For the text-containing cell, return its midpoint in [x, y] coordinate format. 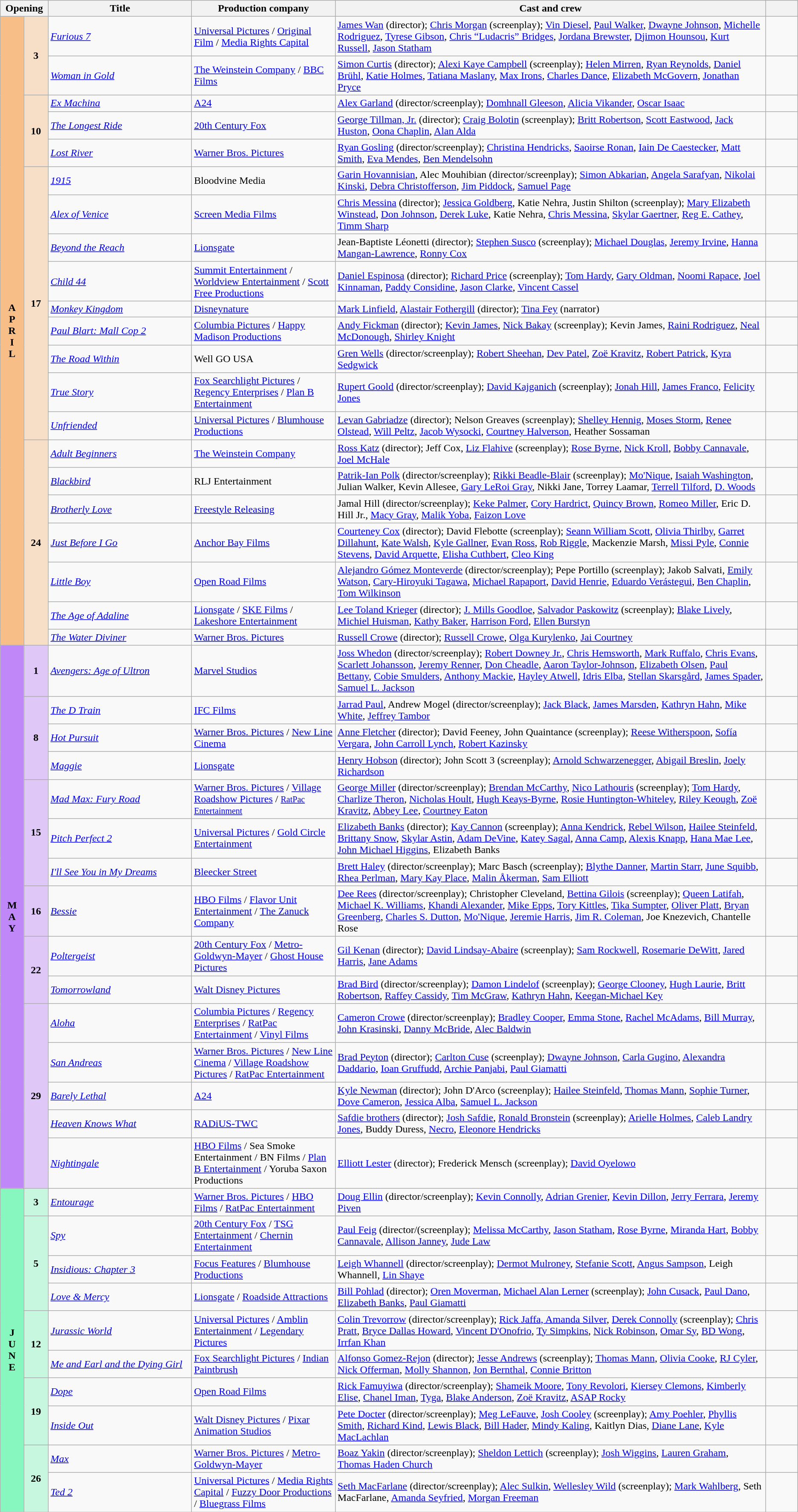
Universal Pictures / Media Rights Capital / Fuzzy Door Productions / Bluegrass Films [263, 1492]
Hot Pursuit [120, 738]
Child 44 [120, 281]
Freestyle Releasing [263, 509]
Fox Searchlight Pictures / Regency Enterprises / Plan B Entertainment [263, 392]
Gren Wells (director/screenplay); Robert Sheehan, Dev Patel, Zoë Kravitz, Robert Patrick, Kyra Sedgwick [550, 358]
Anne Fletcher (director); David Feeney, John Quaintance (screenplay); Reese Witherspoon, Sofía Vergara, John Carroll Lynch, Robert Kazinsky [550, 738]
Jarrad Paul, Andrew Mogel (director/screenplay); Jack Black, James Marsden, Kathryn Hahn, Mike White, Jeffrey Tambor [550, 710]
Pitch Perfect 2 [120, 838]
Bessie [120, 911]
5 [36, 1263]
Me and Earl and the Dying Girl [120, 1364]
Spy [120, 1236]
Jurassic World [120, 1330]
Columbia Pictures / Happy Madison Productions [263, 331]
Lionsgate / Roadside Attractions [263, 1297]
Dope [120, 1391]
20th Century Fox / Metro-Goldwyn-Mayer / Ghost House Pictures [263, 956]
Inside Out [120, 1425]
Ross Katz (director); Jeff Cox, Liz Flahive (screenplay); Rose Byrne, Nick Kroll, Bobby Cannavale, Joel McHale [550, 454]
Anchor Bay Films [263, 543]
Nightingale [120, 1163]
Brotherly Love [120, 509]
Seth MacFarlane (director/screenplay); Alec Sulkin, Wellesley Wild (screenplay); Mark Wahlberg, Seth MacFarlane, Amanda Seyfried, Morgan Freeman [550, 1492]
Avengers: Age of Ultron [120, 670]
Warner Bros. Pictures / Metro-Goldwyn-Mayer [263, 1459]
Focus Features / Blumhouse Productions [263, 1269]
12 [36, 1344]
Bleecker Street [263, 872]
26 [36, 1478]
Walt Disney Pictures [263, 990]
Woman in Gold [120, 75]
Andy Fickman (director); Kevin James, Nick Bakay (screenplay); Kevin James, Raini Rodriguez, Neal McDonough, Shirley Knight [550, 331]
Production company [263, 9]
Kyle Newman (director); John D'Arco (screenplay); Hailee Steinfeld, Thomas Mann, Sophie Turner, Dove Cameron, Jessica Alba, Samuel L. Jackson [550, 1096]
Rupert Goold (director/screenplay); David Kajganich (screenplay); Jonah Hill, James Franco, Felicity Jones [550, 392]
Summit Entertainment / Worldview Entertainment / Scott Free Productions [263, 281]
Universal Pictures / Gold Circle Entertainment [263, 838]
Columbia Pictures / Regency Enterprises / RatPac Entertainment / Vinyl Films [263, 1023]
JUNE [12, 1350]
Aloha [120, 1023]
Brad Peyton (director); Carlton Cuse (screenplay); Dwayne Johnson, Carla Gugino, Alexandra Daddario, Ioan Gruffudd, Archie Panjabi, Paul Giamatti [550, 1062]
Alex of Venice [120, 214]
20th Century Fox [263, 125]
The Water Diviner [120, 637]
Max [120, 1459]
Ted 2 [120, 1492]
22 [36, 970]
Heaven Knows What [120, 1123]
RADiUS-TWC [263, 1123]
Russell Crowe (director); Russell Crowe, Olga Kurylenko, Jai Courtney [550, 637]
Opening [24, 9]
Blackbird [120, 481]
I'll See You in My Dreams [120, 872]
Ex Machina [120, 103]
Lionsgate / SKE Films / Lakeshore Entertainment [263, 615]
Universal Pictures / Blumhouse Productions [263, 426]
Paul Feig (director/(screenplay); Melissa McCarthy, Jason Statham, Rose Byrne, Miranda Hart, Bobby Cannavale, Allison Janney, Jude Law [550, 1236]
The Weinstein Company [263, 454]
Love & Mercy [120, 1297]
HBO Films / Sea Smoke Entertainment / BN Films / Plan B Entertainment / Yoruba Saxon Productions [263, 1163]
Warner Bros. Pictures / Village Roadshow Pictures / RatPac Entertainment [263, 799]
24 [36, 543]
Universal Pictures / Amblin Entertainment / Legendary Pictures [263, 1330]
1915 [120, 181]
APRIL [12, 331]
16 [36, 911]
Paul Blart: Mall Cop 2 [120, 331]
Cast and crew [550, 9]
19 [36, 1411]
Bloodvine Media [263, 181]
Poltergeist [120, 956]
Alex Garland (director/screenplay); Domhnall Gleeson, Alicia Vikander, Oscar Isaac [550, 103]
Ryan Gosling (director/screenplay); Christina Hendricks, Saoirse Ronan, Iain De Caestecker, Matt Smith, Eva Mendes, Ben Mendelsohn [550, 153]
Safdie brothers (director); Josh Safdie, Ronald Bronstein (screenplay); Arielle Holmes, Caleb Landry Jones, Buddy Duress, Necro, Eleonore Hendricks [550, 1123]
George Tillman, Jr. (director); Craig Bolotin (screenplay); Britt Robertson, Scott Eastwood, Jack Huston, Oona Chaplin, Alan Alda [550, 125]
10 [36, 131]
Well GO USA [263, 358]
Elliott Lester (director); Frederick Mensch (screenplay); David Oyelowo [550, 1163]
Leigh Whannell (director/screenplay); Dermot Mulroney, Stefanie Scott, Angus Sampson, Leigh Whannell, Lin Shaye [550, 1269]
The Longest Ride [120, 125]
Warner Bros. Pictures / New Line Cinema / Village Roadshow Pictures / RatPac Entertainment [263, 1062]
Mark Linfield, Alastair Fothergill (director); Tina Fey (narrator) [550, 309]
Furious 7 [120, 36]
29 [36, 1096]
Fox Searchlight Pictures / Indian Paintbrush [263, 1364]
Cameron Crowe (director/screenplay); Bradley Cooper, Emma Stone, Rachel McAdams, Bill Murray, John Krasinski, Danny McBride, Alec Baldwin [550, 1023]
IFC Films [263, 710]
Warner Bros. Pictures / New Line Cinema [263, 738]
HBO Films / Flavor Unit Entertainment / The Zanuck Company [263, 911]
MAY [12, 917]
Just Before I Go [120, 543]
17 [36, 303]
Walt Disney Pictures / Pixar Animation Studios [263, 1425]
Unfriended [120, 426]
Insidious: Chapter 3 [120, 1269]
True Story [120, 392]
Bill Pohlad (director); Oren Moverman, Michael Alan Lerner (screenplay); John Cusack, Paul Dano, Elizabeth Banks, Paul Giamatti [550, 1297]
RLJ Entertainment [263, 481]
The Weinstein Company / BBC Films [263, 75]
The Road Within [120, 358]
Maggie [120, 765]
Marvel Studios [263, 670]
Mad Max: Fury Road [120, 799]
Gil Kenan (director); David Lindsay-Abaire (screenplay); Sam Rockwell, Rosemarie DeWitt, Jared Harris, Jane Adams [550, 956]
Little Boy [120, 582]
20th Century Fox / TSG Entertainment / Chernin Entertainment [263, 1236]
Universal Pictures / Original Film / Media Rights Capital [263, 36]
Title [120, 9]
Henry Hobson (director); John Scott 3 (screenplay); Arnold Schwarzenegger, Abigail Breslin, Joely Richardson [550, 765]
8 [36, 738]
Jamal Hill (director/screenplay); Keke Palmer, Cory Hardrict, Quincy Brown, Romeo Miller, Eric D. Hill Jr., Macy Gray, Malik Yoba, Faizon Love [550, 509]
Lost River [120, 153]
Barely Lethal [120, 1096]
The Age of Adaline [120, 615]
Tomorrowland [120, 990]
Adult Beginners [120, 454]
San Andreas [120, 1062]
Beyond the Reach [120, 247]
Jean-Baptiste Léonetti (director); Stephen Susco (screenplay); Michael Douglas, Jeremy Irvine, Hanna Mangan-Lawrence, Ronny Cox [550, 247]
Boaz Yakin (director/screenplay); Sheldon Lettich (screenplay); Josh Wiggins, Lauren Graham, Thomas Haden Church [550, 1459]
Entourage [120, 1202]
Doug Ellin (director/screenplay); Kevin Connolly, Adrian Grenier, Kevin Dillon, Jerry Ferrara, Jeremy Piven [550, 1202]
Disneynature [263, 309]
The D Train [120, 710]
15 [36, 833]
1 [36, 670]
Warner Bros. Pictures / HBO Films / RatPac Entertainment [263, 1202]
Monkey Kingdom [120, 309]
Screen Media Films [263, 214]
